Provide the (x, y) coordinate of the cell's center where the given text is located.  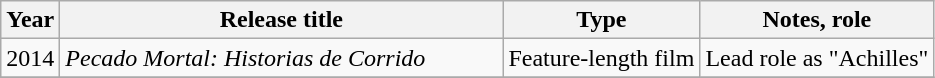
Notes, role (817, 20)
2014 (30, 58)
Feature-length film (602, 58)
Release title (282, 20)
Lead role as "Achilles" (817, 58)
Type (602, 20)
Pecado Mortal: Historias de Corrido (282, 58)
Year (30, 20)
